Provide the [X, Y] coordinate of the cell's center where the given text is located.  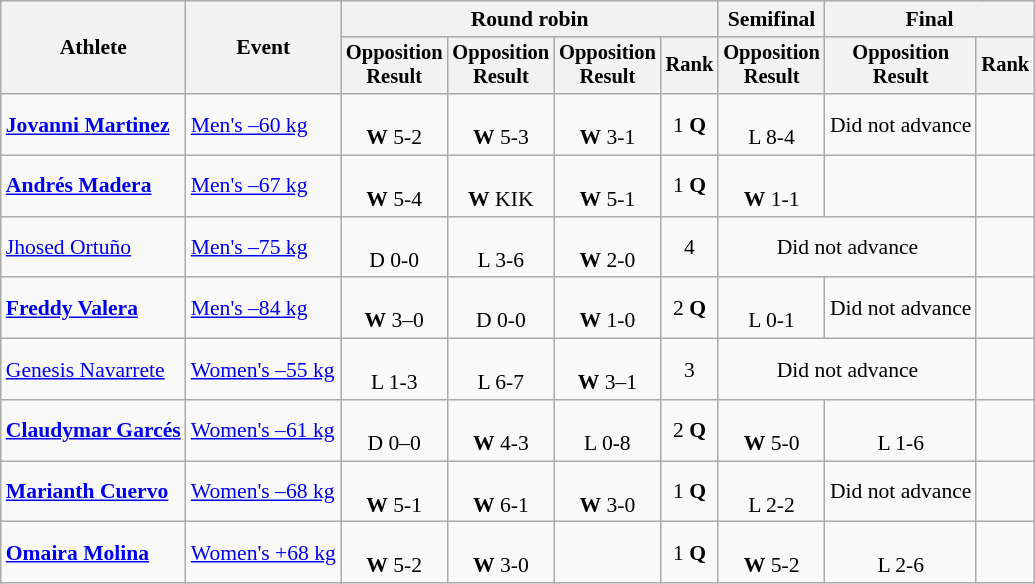
L 6-7 [502, 370]
L 1-3 [394, 370]
Final [930, 19]
Women's –61 kg [264, 430]
W 4-3 [502, 430]
Men's –75 kg [264, 248]
W KIK [502, 186]
Women's –55 kg [264, 370]
W 6-1 [502, 492]
Men's –67 kg [264, 186]
Women's +68 kg [264, 552]
L 8-4 [772, 124]
Claudymar Garcés [94, 430]
W 5-0 [772, 430]
L 1-6 [901, 430]
W 5-4 [394, 186]
L 3-6 [502, 248]
Men's –60 kg [264, 124]
Jhosed Ortuño [94, 248]
Round robin [530, 19]
Women's –68 kg [264, 492]
Men's –84 kg [264, 308]
L 2-2 [772, 492]
L 0-8 [608, 430]
L 0-1 [772, 308]
Andrés Madera [94, 186]
W 3-1 [608, 124]
3 [690, 370]
Freddy Valera [94, 308]
Genesis Navarrete [94, 370]
W 5-3 [502, 124]
D 0–0 [394, 430]
W 2-0 [608, 248]
Omaira Molina [94, 552]
W 1-0 [608, 308]
W 1-1 [772, 186]
W 3–1 [608, 370]
L 2-6 [901, 552]
Jovanni Martinez [94, 124]
Semifinal [772, 19]
Marianth Cuervo [94, 492]
Event [264, 48]
W 3–0 [394, 308]
4 [690, 248]
Athlete [94, 48]
